Find where the given text appears and provide that cell's center as (X, Y) coordinate. 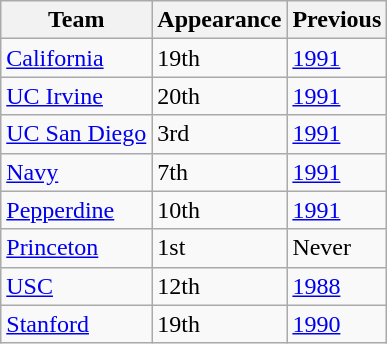
USC (76, 286)
7th (220, 172)
1988 (337, 286)
California (76, 58)
Pepperdine (76, 210)
12th (220, 286)
Stanford (76, 324)
Princeton (76, 248)
Appearance (220, 20)
Never (337, 248)
20th (220, 96)
UC San Diego (76, 134)
Previous (337, 20)
10th (220, 210)
1990 (337, 324)
UC Irvine (76, 96)
3rd (220, 134)
Navy (76, 172)
Team (76, 20)
1st (220, 248)
